Search for the cell housing the specified text and yield its (X, Y) center coordinate. 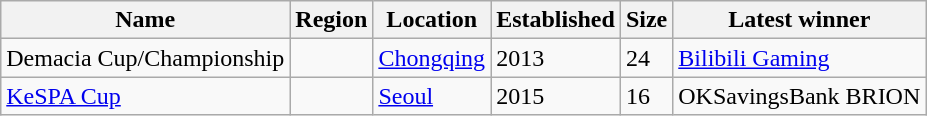
2015 (556, 96)
Established (556, 20)
Size (646, 20)
KeSPA Cup (146, 96)
Region (332, 20)
Seoul (432, 96)
Location (432, 20)
Demacia Cup/Championship (146, 58)
Bilibili Gaming (800, 58)
OKSavingsBank BRION (800, 96)
Name (146, 20)
2013 (556, 58)
Chongqing (432, 58)
Latest winner (800, 20)
16 (646, 96)
24 (646, 58)
